Detect which cell encompasses the target text, then output its [x, y] center coordinate. 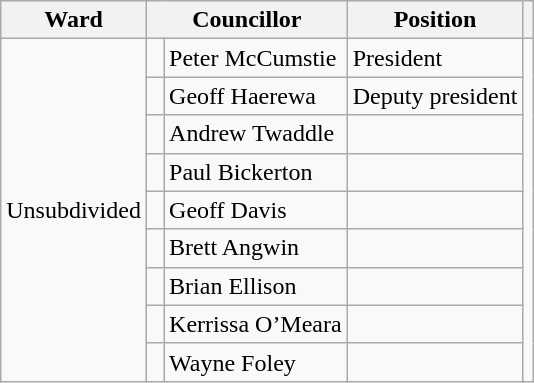
Geoff Davis [256, 210]
Geoff Haerewa [256, 96]
President [435, 58]
Wayne Foley [256, 362]
Kerrissa O’Meara [256, 324]
Position [435, 20]
Peter McCumstie [256, 58]
Paul Bickerton [256, 172]
Brett Angwin [256, 248]
Brian Ellison [256, 286]
Councillor [246, 20]
Andrew Twaddle [256, 134]
Deputy president [435, 96]
Ward [74, 20]
Unsubdivided [74, 210]
